Pinpoint the cell where the given text exists, returning its (x, y) midpoint coordinate. 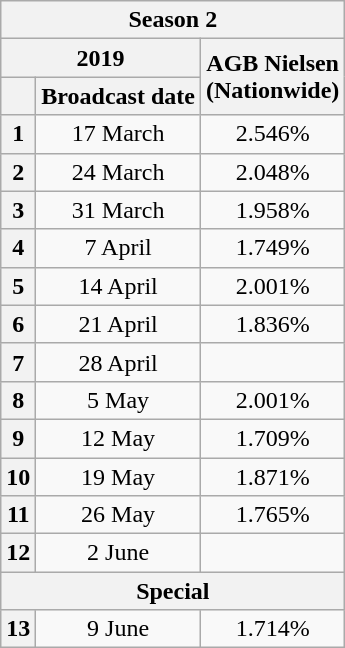
5 (18, 286)
10 (18, 477)
2.546% (272, 134)
Special (173, 591)
1.765% (272, 515)
26 May (118, 515)
5 May (118, 400)
21 April (118, 324)
2 June (118, 553)
28 April (118, 362)
8 (18, 400)
1.836% (272, 324)
2 (18, 172)
9 (18, 438)
17 March (118, 134)
14 April (118, 286)
1.871% (272, 477)
24 March (118, 172)
6 (18, 324)
AGB Nielsen(Nationwide) (272, 77)
1.749% (272, 248)
1.709% (272, 438)
2.048% (272, 172)
Broadcast date (118, 96)
1 (18, 134)
3 (18, 210)
Season 2 (173, 20)
31 March (118, 210)
1.958% (272, 210)
4 (18, 248)
12 May (118, 438)
11 (18, 515)
13 (18, 629)
9 June (118, 629)
19 May (118, 477)
1.714% (272, 629)
7 (18, 362)
2019 (101, 58)
7 April (118, 248)
12 (18, 553)
